Locate the cell with the specified text and output its (x, y) center coordinate. 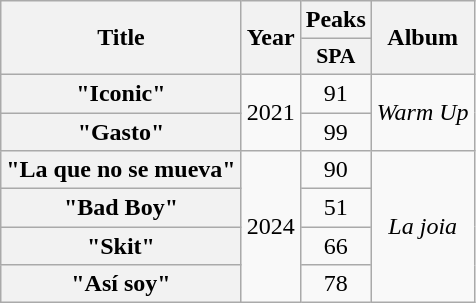
66 (336, 246)
99 (336, 131)
91 (336, 93)
Warm Up (422, 112)
"Iconic" (121, 93)
51 (336, 208)
Album (422, 38)
2021 (270, 112)
"Skit" (121, 246)
Peaks (336, 20)
2024 (270, 227)
78 (336, 284)
"Así soy" (121, 284)
La joia (422, 227)
90 (336, 170)
Title (121, 38)
"Gasto" (121, 131)
SPA (336, 57)
Year (270, 38)
"Bad Boy" (121, 208)
"La que no se mueva" (121, 170)
